Extract the (X, Y) coordinate from the center of the cell holding the provided text.  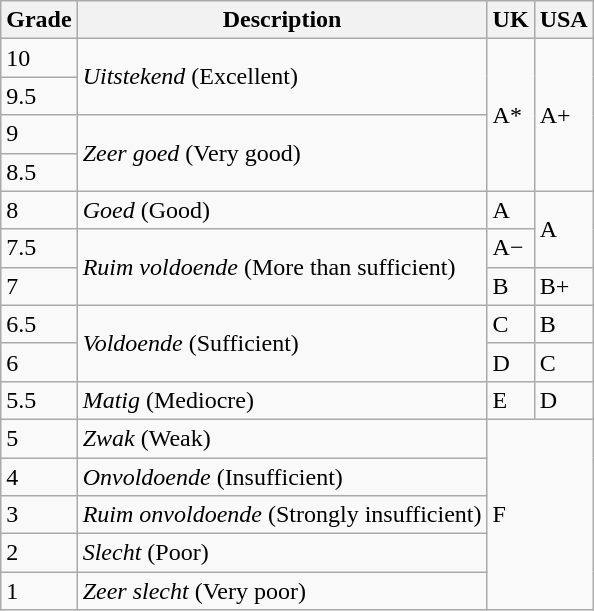
3 (39, 515)
B+ (564, 286)
10 (39, 58)
UK (510, 20)
Ruim onvoldoende (Strongly insufficient) (282, 515)
F (540, 514)
9.5 (39, 96)
5 (39, 438)
Uitstekend (Excellent) (282, 77)
7.5 (39, 248)
E (510, 400)
Onvoldoende (Insufficient) (282, 477)
1 (39, 591)
A* (510, 115)
Zwak (Weak) (282, 438)
6 (39, 362)
8 (39, 210)
Voldoende (Sufficient) (282, 343)
9 (39, 134)
A− (510, 248)
6.5 (39, 324)
A+ (564, 115)
5.5 (39, 400)
Zeer goed (Very good) (282, 153)
8.5 (39, 172)
4 (39, 477)
Ruim voldoende (More than sufficient) (282, 267)
Slecht (Poor) (282, 553)
2 (39, 553)
Zeer slecht (Very poor) (282, 591)
Matig (Mediocre) (282, 400)
USA (564, 20)
7 (39, 286)
Goed (Good) (282, 210)
Description (282, 20)
Grade (39, 20)
